Provide the (X, Y) coordinate of the cell's center where the given text is located.  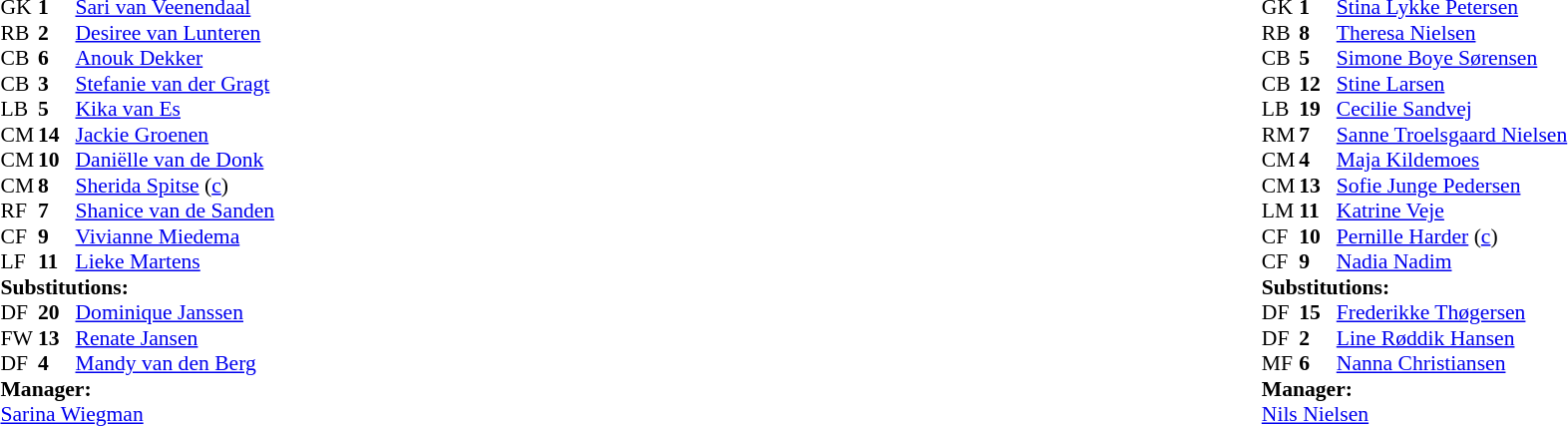
Dominique Janssen (176, 312)
Kika van Es (176, 109)
MF (1281, 364)
Lieke Martens (176, 262)
Sanne Troelsgaard Nielsen (1452, 135)
Shanice van de Sanden (176, 211)
Theresa Nielsen (1452, 33)
Desiree van Lunteren (176, 33)
Line Røddik Hansen (1452, 338)
Vivianne Miedema (176, 236)
Mandy van den Berg (176, 364)
Pernille Harder (c) (1452, 236)
Frederikke Thøgersen (1452, 312)
RM (1281, 135)
19 (1318, 109)
Simone Boye Sørensen (1452, 59)
Nadia Nadim (1452, 262)
FW (19, 338)
LF (19, 262)
Sherida Spitse (c) (176, 186)
12 (1318, 84)
14 (57, 135)
20 (57, 312)
Daniëlle van de Donk (176, 161)
LM (1281, 211)
Maja Kildemoes (1452, 161)
15 (1318, 312)
Sofie Junge Pedersen (1452, 186)
Renate Jansen (176, 338)
Jackie Groenen (176, 135)
Anouk Dekker (176, 59)
Cecilie Sandvej (1452, 109)
Katrine Veje (1452, 211)
3 (57, 84)
Nanna Christiansen (1452, 364)
RF (19, 211)
Stine Larsen (1452, 84)
Stefanie van der Gragt (176, 84)
